Extract the [x, y] coordinate from the center of the cell holding the provided text.  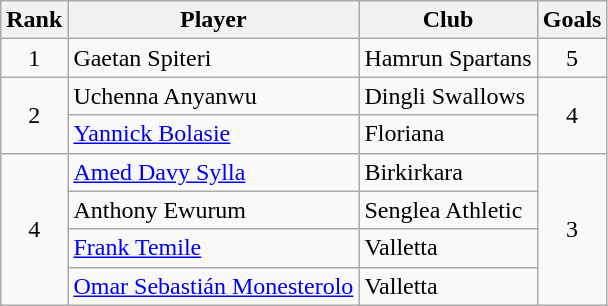
Yannick Bolasie [214, 134]
Senglea Athletic [448, 210]
Club [448, 20]
Birkirkara [448, 172]
2 [34, 115]
Player [214, 20]
Omar Sebastián Monesterolo [214, 286]
Amed Davy Sylla [214, 172]
Uchenna Anyanwu [214, 96]
Frank Temile [214, 248]
Anthony Ewurum [214, 210]
Gaetan Spiteri [214, 58]
Dingli Swallows [448, 96]
Rank [34, 20]
Goals [572, 20]
1 [34, 58]
Floriana [448, 134]
3 [572, 229]
Hamrun Spartans [448, 58]
5 [572, 58]
